Return [x, y] of the center of cell containing provided text 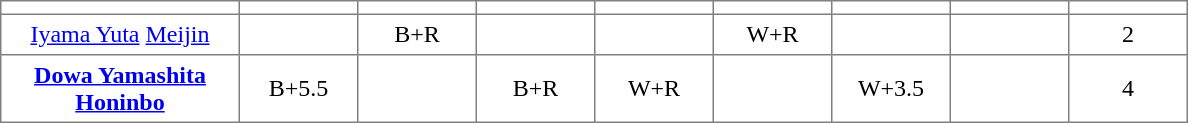
Dowa Yamashita Honinbo [120, 89]
Iyama Yuta Meijin [120, 34]
2 [1128, 34]
4 [1128, 89]
W+3.5 [891, 89]
B+5.5 [298, 89]
